Detect which cell encompasses the target text, then output its [X, Y] center coordinate. 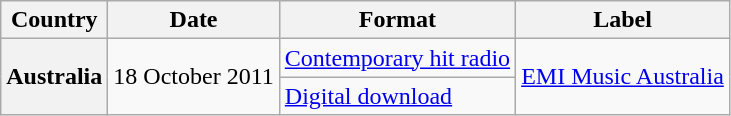
18 October 2011 [194, 77]
Australia [54, 77]
EMI Music Australia [623, 77]
Format [397, 20]
Date [194, 20]
Country [54, 20]
Contemporary hit radio [397, 58]
Digital download [397, 96]
Label [623, 20]
